Locate the cell with the specified text and output its [X, Y] center coordinate. 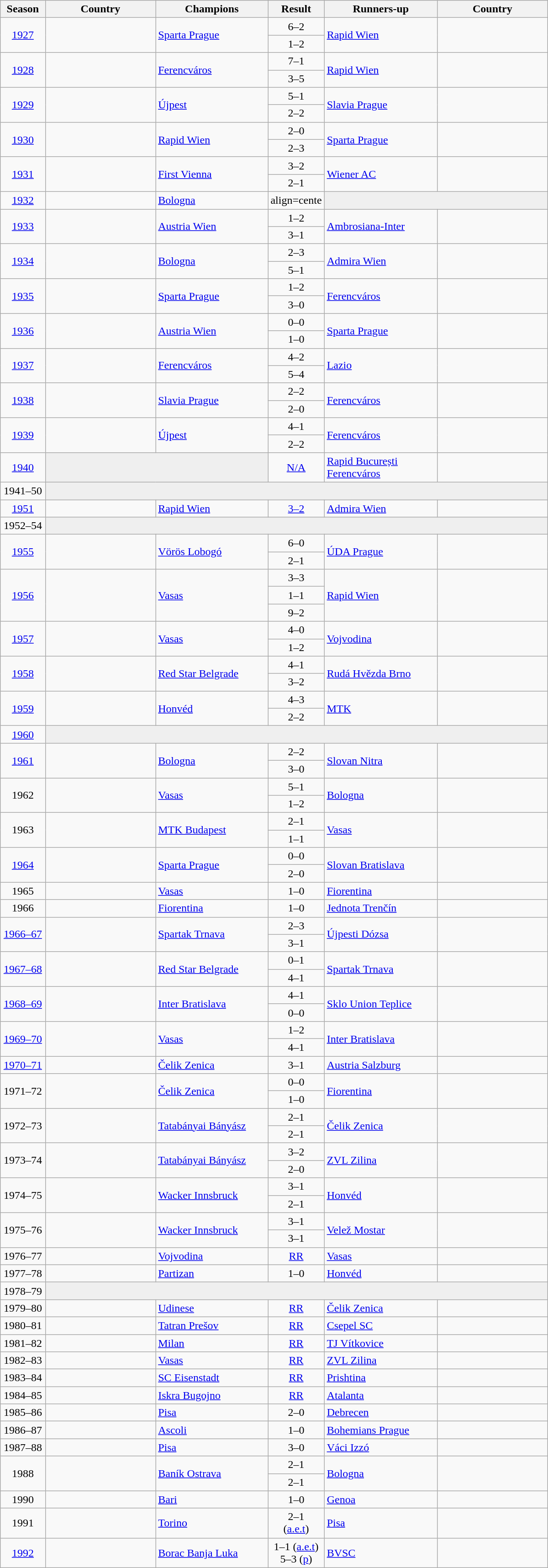
1963 [23, 830]
1936 [23, 331]
Debrecen [381, 1413]
4–2 [296, 357]
1987–88 [23, 1447]
1983–84 [23, 1378]
1932 [23, 200]
1965 [23, 891]
1992 [23, 1552]
1985–86 [23, 1413]
1970–71 [23, 1065]
1966–67 [23, 934]
1972–73 [23, 1126]
4–3 [296, 699]
Milan [212, 1343]
1952–54 [23, 526]
1964 [23, 865]
3–3 [296, 578]
7–1 [296, 61]
1967–68 [23, 969]
1951 [23, 509]
1938 [23, 400]
align=cente [296, 200]
1941–50 [23, 491]
SC Eisenstadt [212, 1378]
Season [23, 9]
1928 [23, 70]
1935 [23, 296]
1939 [23, 435]
1990 [23, 1499]
1930 [23, 139]
1978–79 [23, 1291]
First Vienna [212, 174]
1937 [23, 366]
Bari [212, 1499]
Rudá Hvězda Brno [381, 673]
1986–87 [23, 1430]
1956 [23, 595]
Torino [212, 1523]
1969–70 [23, 1038]
Prishtina [381, 1378]
5–4 [296, 374]
1971–72 [23, 1091]
1968–69 [23, 1004]
4–0 [296, 630]
Sklo Union Teplice [381, 1004]
2–1 (a.e.t) [296, 1523]
Atalanta [381, 1395]
BVSC [381, 1552]
1973–74 [23, 1160]
1975–76 [23, 1230]
Udinese [212, 1308]
1929 [23, 105]
1966 [23, 908]
Ambrosiana-Inter [381, 227]
MTK Budapest [212, 830]
Baník Ostrava [212, 1473]
1940 [23, 467]
1962 [23, 795]
Iskra Bugojno [212, 1395]
Csepel SC [381, 1325]
1955 [23, 552]
1957 [23, 639]
1927 [23, 35]
Borac Banja Luka [212, 1552]
1960 [23, 734]
Genoa [381, 1499]
1–1 (a.e.t) 5–3 (p) [296, 1552]
Lazio [381, 366]
Vörös Lobogó [212, 552]
1934 [23, 261]
3–5 [296, 79]
1976–77 [23, 1256]
1974–75 [23, 1195]
Partizan [212, 1273]
TJ Vítkovice [381, 1343]
Váci Izzó [381, 1447]
1977–78 [23, 1273]
1958 [23, 673]
Austria Salzburg [381, 1065]
N/A [296, 467]
1982–83 [23, 1361]
1933 [23, 227]
Jednota Trenčín [381, 908]
1959 [23, 708]
1988 [23, 1473]
Ascoli [212, 1430]
1961 [23, 760]
Runners-up [381, 9]
1980–81 [23, 1325]
Slovan Bratislava [381, 865]
Rapid BucureștiFerencváros [381, 467]
1981–82 [23, 1343]
9–2 [296, 613]
Wiener AC [381, 174]
1991 [23, 1523]
Slovan Nitra [381, 760]
Champions [212, 9]
6–2 [296, 26]
Tatran Prešov [212, 1325]
1979–80 [23, 1308]
1931 [23, 174]
Velež Mostar [381, 1230]
6–0 [296, 543]
0–1 [296, 960]
Bohemians Prague [381, 1430]
Újpesti Dózsa [381, 934]
Result [296, 9]
MTK [381, 708]
ÚDA Prague [381, 552]
1984–85 [23, 1395]
